Extract the [x, y] coordinate from the center of the cell holding the provided text.  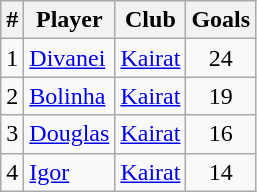
Divanei [70, 58]
Igor [70, 172]
14 [221, 172]
16 [221, 134]
19 [221, 96]
24 [221, 58]
Goals [221, 20]
Club [150, 20]
4 [12, 172]
Player [70, 20]
Douglas [70, 134]
# [12, 20]
Bolinha [70, 96]
2 [12, 96]
3 [12, 134]
1 [12, 58]
